Identify which cell holds the provided text, then report its (X, Y) central coordinate. 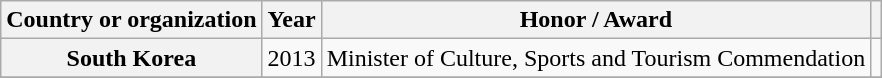
Year (292, 20)
Honor / Award (596, 20)
Minister of Culture, Sports and Tourism Commendation (596, 58)
South Korea (132, 58)
2013 (292, 58)
Country or organization (132, 20)
